Locate the cell with the specified text and output its [x, y] center coordinate. 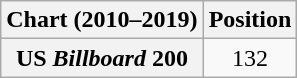
Chart (2010–2019) [102, 20]
Position [250, 20]
US Billboard 200 [102, 58]
132 [250, 58]
